Search for the cell housing the specified text and yield its (x, y) center coordinate. 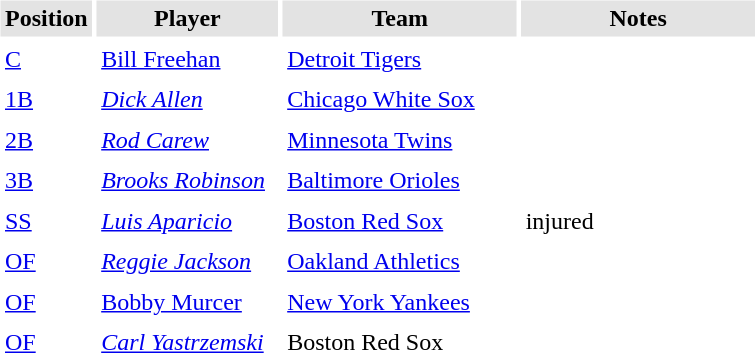
2B (46, 140)
Minnesota Twins (400, 140)
Team (400, 18)
Chicago White Sox (400, 100)
Rod Carew (188, 140)
Dick Allen (188, 100)
Position (46, 18)
1B (46, 100)
C (46, 59)
Boston Red Sox (400, 221)
SS (46, 221)
Player (188, 18)
Oakland Athletics (400, 262)
New York Yankees (400, 302)
Bill Freehan (188, 59)
injured (638, 221)
Detroit Tigers (400, 59)
Bobby Murcer (188, 302)
Reggie Jackson (188, 262)
Notes (638, 18)
Baltimore Orioles (400, 180)
3B (46, 180)
Luis Aparicio (188, 221)
Brooks Robinson (188, 180)
